Pinpoint the cell where the given text exists, returning its [x, y] midpoint coordinate. 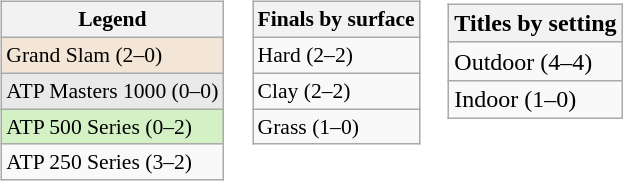
Indoor (1–0) [536, 99]
Grass (1–0) [336, 127]
Clay (2–2) [336, 91]
ATP 250 Series (3–2) [112, 162]
Outdoor (4–4) [536, 61]
ATP Masters 1000 (0–0) [112, 91]
Legend [112, 20]
Hard (2–2) [336, 55]
Titles by setting [536, 23]
Grand Slam (2–0) [112, 55]
ATP 500 Series (0–2) [112, 127]
Finals by surface [336, 20]
